Search for the cell housing the specified text and yield its (X, Y) center coordinate. 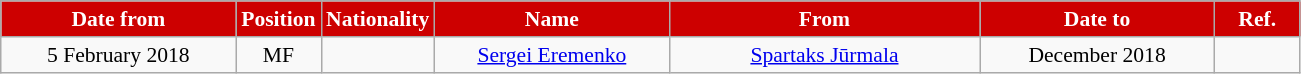
Sergei Eremenko (552, 55)
Position (278, 19)
Date to (1098, 19)
Spartaks Jūrmala (824, 55)
December 2018 (1098, 55)
From (824, 19)
5 February 2018 (118, 55)
Ref. (1258, 19)
Name (552, 19)
MF (278, 55)
Nationality (378, 19)
Date from (118, 19)
